Scan for the cell matching the given text and deliver its [X, Y] coordinate at center. 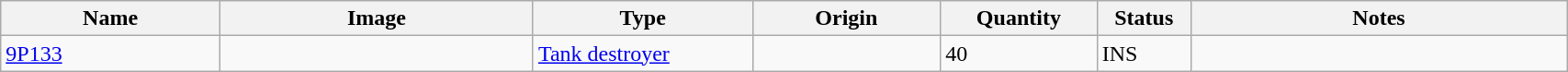
Notes [1378, 18]
Quantity [1019, 18]
Type [643, 18]
Origin [847, 18]
9P133 [110, 54]
INS [1144, 54]
Image [377, 18]
40 [1019, 54]
Name [110, 18]
Tank destroyer [643, 54]
Status [1144, 18]
